Return (X, Y) of the center of cell containing provided text 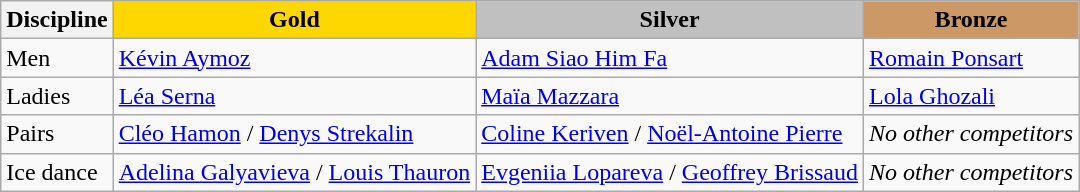
Pairs (57, 134)
Cléo Hamon / Denys Strekalin (294, 134)
Gold (294, 20)
Discipline (57, 20)
Léa Serna (294, 96)
Ladies (57, 96)
Silver (670, 20)
Evgeniia Lopareva / Geoffrey Brissaud (670, 172)
Maïa Mazzara (670, 96)
Kévin Aymoz (294, 58)
Romain Ponsart (972, 58)
Coline Keriven / Noël-Antoine Pierre (670, 134)
Men (57, 58)
Adam Siao Him Fa (670, 58)
Ice dance (57, 172)
Bronze (972, 20)
Adelina Galyavieva / Louis Thauron (294, 172)
Lola Ghozali (972, 96)
